Identify which cell holds the provided text, then report its (x, y) central coordinate. 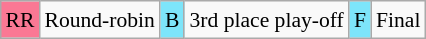
RR (20, 20)
B (172, 20)
3rd place play-off (266, 20)
F (360, 20)
Final (398, 20)
Round-robin (99, 20)
